Pinpoint the cell where the given text exists, returning its [x, y] midpoint coordinate. 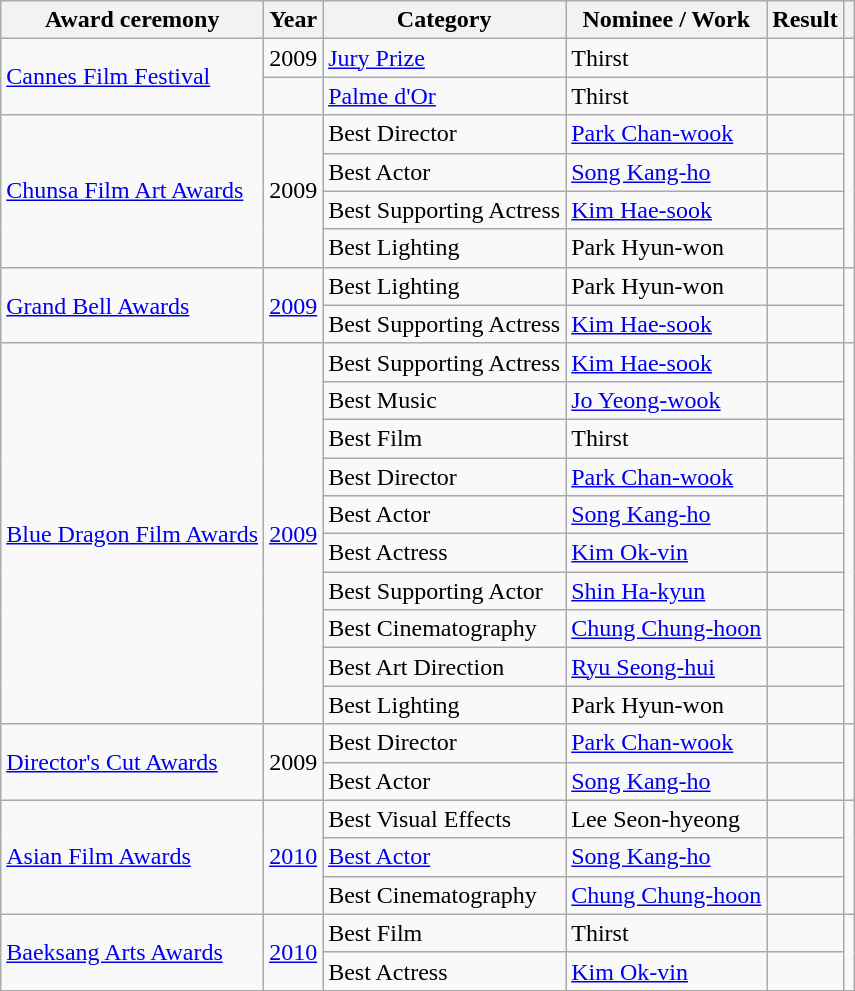
Cannes Film Festival [132, 77]
Award ceremony [132, 20]
Chunsa Film Art Awards [132, 191]
Lee Seon-hyeong [666, 819]
Director's Cut Awards [132, 762]
Palme d'Or [444, 96]
Asian Film Awards [132, 857]
Result [805, 20]
Shin Ha-kyun [666, 591]
Best Art Direction [444, 667]
Nominee / Work [666, 20]
Best Visual Effects [444, 819]
Category [444, 20]
Blue Dragon Film Awards [132, 534]
Baeksang Arts Awards [132, 952]
Ryu Seong-hui [666, 667]
Best Music [444, 400]
Jo Yeong-wook [666, 400]
Year [294, 20]
Best Supporting Actor [444, 591]
Grand Bell Awards [132, 305]
Jury Prize [444, 58]
